For the text-containing cell, return its midpoint in [X, Y] coordinate format. 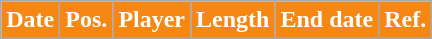
Pos. [86, 20]
Date [30, 20]
Player [152, 20]
Ref. [406, 20]
Length [233, 20]
End date [327, 20]
